Extract the (x, y) coordinate from the center of the cell holding the provided text.  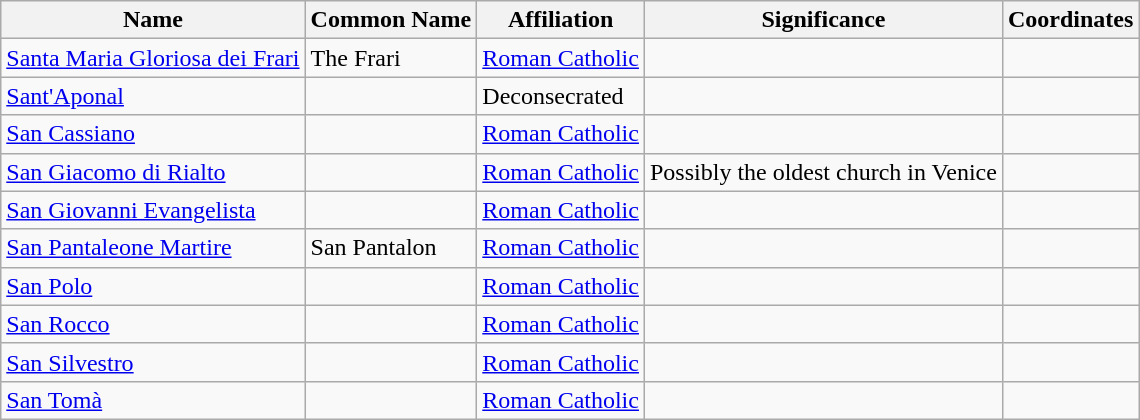
Coordinates (1070, 20)
Significance (823, 20)
San Giacomo di Rialto (153, 172)
Sant'Aponal (153, 96)
Santa Maria Gloriosa dei Frari (153, 58)
San Pantalon (391, 248)
Common Name (391, 20)
The Frari (391, 58)
Possibly the oldest church in Venice (823, 172)
San Giovanni Evangelista (153, 210)
San Polo (153, 286)
San Cassiano (153, 134)
Deconsecrated (561, 96)
San Rocco (153, 324)
San Silvestro (153, 362)
Affiliation (561, 20)
Name (153, 20)
San Tomà (153, 400)
San Pantaleone Martire (153, 248)
